Extract the (x, y) coordinate from the center of the cell holding the provided text.  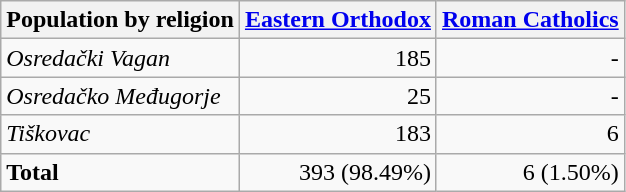
183 (338, 134)
Tiškovac (120, 134)
6 (1.50%) (530, 172)
Osredački Vagan (120, 58)
Total (120, 172)
Eastern Orthodox (338, 20)
185 (338, 58)
6 (530, 134)
Osredačko Međugorje (120, 96)
Population by religion (120, 20)
Roman Catholics (530, 20)
25 (338, 96)
393 (98.49%) (338, 172)
